Provide the (X, Y) coordinate of the cell's center where the given text is located.  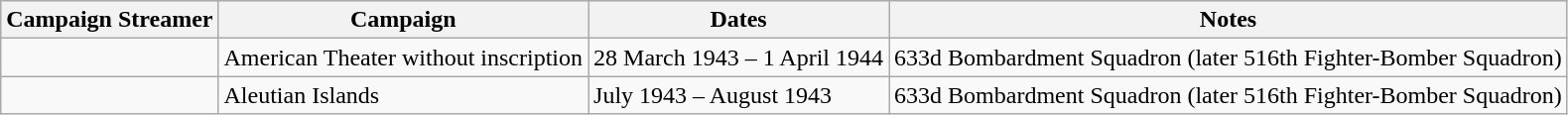
Campaign (403, 20)
July 1943 – August 1943 (738, 95)
Aleutian Islands (403, 95)
28 March 1943 – 1 April 1944 (738, 57)
Dates (738, 20)
American Theater without inscription (403, 57)
Notes (1229, 20)
Campaign Streamer (109, 20)
